Detect which cell encompasses the target text, then output its [x, y] center coordinate. 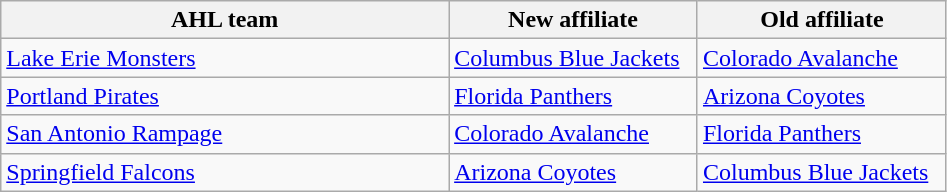
Portland Pirates [225, 96]
Lake Erie Monsters [225, 58]
Springfield Falcons [225, 172]
Old affiliate [822, 20]
New affiliate [574, 20]
San Antonio Rampage [225, 134]
AHL team [225, 20]
